Extract the [X, Y] coordinate from the center of the cell holding the provided text.  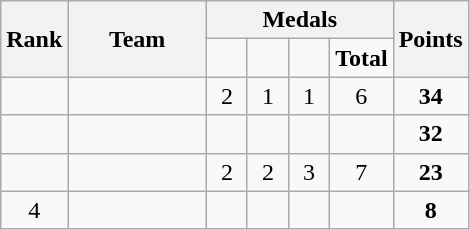
23 [430, 172]
6 [362, 96]
Points [430, 39]
32 [430, 134]
4 [34, 210]
Team [138, 39]
Total [362, 58]
8 [430, 210]
34 [430, 96]
Rank [34, 39]
Medals [300, 20]
3 [310, 172]
7 [362, 172]
